Scan for the cell matching the given text and deliver its [X, Y] coordinate at center. 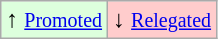
↓ Relegated [162, 20]
↑ Promoted [54, 20]
